Capture the cell that displays the provided text and extract its [X, Y] central coordinate. 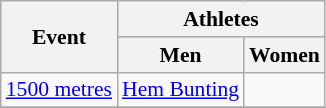
Hem Bunting [180, 90]
Women [284, 55]
Athletes [221, 19]
1500 metres [59, 90]
Men [180, 55]
Event [59, 36]
